Scan for the cell matching the given text and deliver its [x, y] coordinate at center. 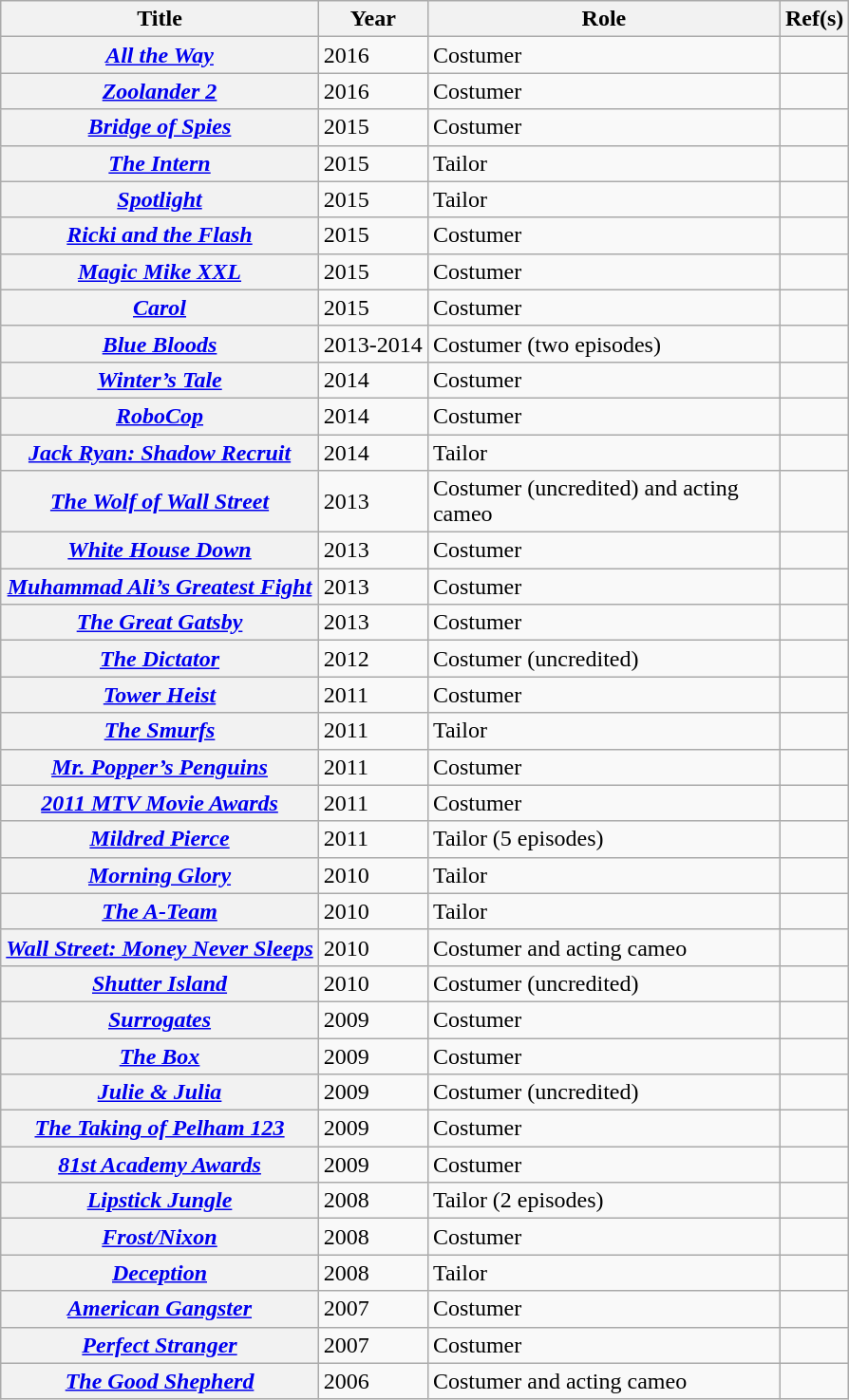
Carol [160, 308]
Spotlight [160, 199]
Shutter Island [160, 983]
Tower Heist [160, 695]
Perfect Stranger [160, 1345]
Blue Bloods [160, 344]
Zoolander 2 [160, 91]
Costumer (uncredited) and acting cameo [604, 501]
The Great Gatsby [160, 623]
Tailor (5 episodes) [604, 839]
Mildred Pierce [160, 839]
The Box [160, 1056]
All the Way [160, 55]
The Taking of Pelham 123 [160, 1129]
White House Down [160, 551]
The Wolf of Wall Street [160, 501]
2012 [372, 659]
Jack Ryan: Shadow Recruit [160, 453]
Ref(s) [814, 19]
Magic Mike XXL [160, 271]
Deception [160, 1273]
Bridge of Spies [160, 127]
Frost/Nixon [160, 1237]
2011 MTV Movie Awards [160, 803]
Ricki and the Flash [160, 235]
Surrogates [160, 1019]
The A-Team [160, 911]
2006 [372, 1381]
Julie & Julia [160, 1092]
American Gangster [160, 1309]
The Dictator [160, 659]
Lipstick Jungle [160, 1201]
RoboCop [160, 416]
Morning Glory [160, 875]
Costumer (two episodes) [604, 344]
Mr. Popper’s Penguins [160, 767]
Muhammad Ali’s Greatest Fight [160, 587]
The Intern [160, 163]
81st Academy Awards [160, 1165]
Winter’s Tale [160, 380]
Year [372, 19]
Title [160, 19]
Role [604, 19]
The Good Shepherd [160, 1381]
Wall Street: Money Never Sleeps [160, 947]
The Smurfs [160, 731]
2013-2014 [372, 344]
Tailor (2 episodes) [604, 1201]
